Locate the cell with the specified text and output its [X, Y] center coordinate. 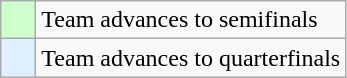
Team advances to quarterfinals [191, 58]
Team advances to semifinals [191, 20]
